Locate the cell with the specified text and output its [x, y] center coordinate. 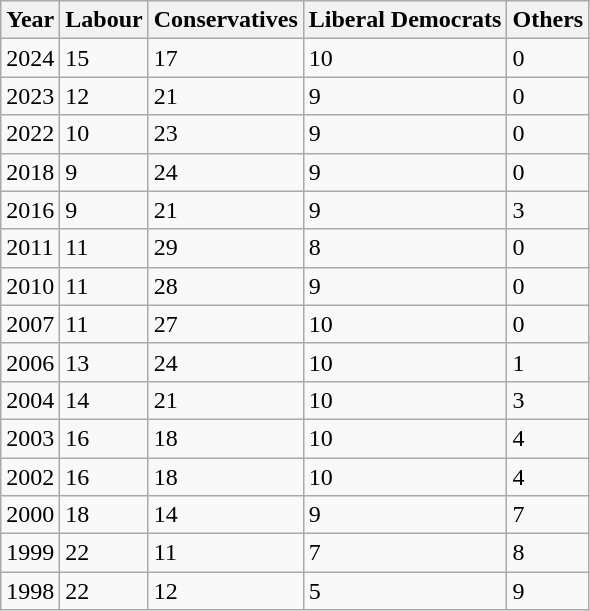
28 [226, 286]
2010 [30, 286]
27 [226, 324]
2007 [30, 324]
5 [405, 591]
2004 [30, 400]
1999 [30, 553]
2006 [30, 362]
2011 [30, 248]
15 [104, 58]
Year [30, 20]
13 [104, 362]
2022 [30, 134]
Conservatives [226, 20]
2018 [30, 172]
Liberal Democrats [405, 20]
Others [548, 20]
29 [226, 248]
2024 [30, 58]
2002 [30, 477]
23 [226, 134]
17 [226, 58]
1998 [30, 591]
2016 [30, 210]
Labour [104, 20]
2003 [30, 438]
1 [548, 362]
2000 [30, 515]
2023 [30, 96]
